Provide the (x, y) coordinate of the cell's center where the given text is located.  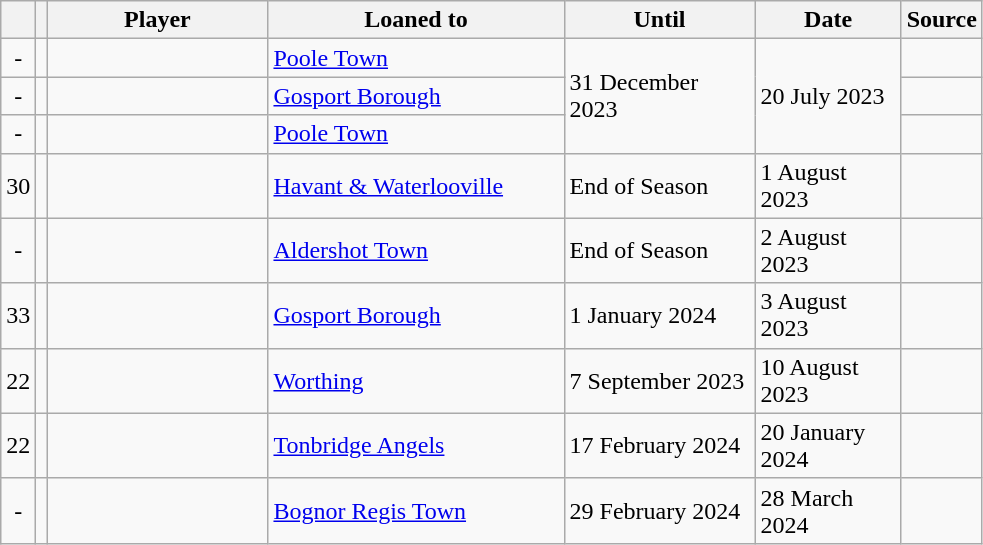
Loaned to (416, 20)
10 August 2023 (828, 380)
17 February 2024 (660, 446)
Source (942, 20)
3 August 2023 (828, 316)
Until (660, 20)
Tonbridge Angels (416, 446)
2 August 2023 (828, 250)
29 February 2024 (660, 510)
20 January 2024 (828, 446)
Worthing (416, 380)
31 December 2023 (660, 96)
7 September 2023 (660, 380)
Player (158, 20)
Aldershot Town (416, 250)
20 July 2023 (828, 96)
Bognor Regis Town (416, 510)
28 March 2024 (828, 510)
Havant & Waterlooville (416, 186)
30 (18, 186)
1 January 2024 (660, 316)
Date (828, 20)
33 (18, 316)
1 August 2023 (828, 186)
